Extract the (x, y) coordinate from the center of the cell holding the provided text.  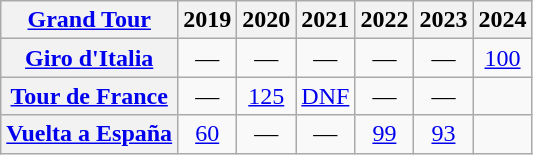
Giro d'Italia (90, 58)
Tour de France (90, 96)
2021 (326, 20)
93 (444, 134)
2022 (384, 20)
Vuelta a España (90, 134)
DNF (326, 96)
125 (266, 96)
Grand Tour (90, 20)
99 (384, 134)
100 (502, 58)
2020 (266, 20)
60 (208, 134)
2023 (444, 20)
2024 (502, 20)
2019 (208, 20)
